Scan for the cell matching the given text and deliver its [x, y] coordinate at center. 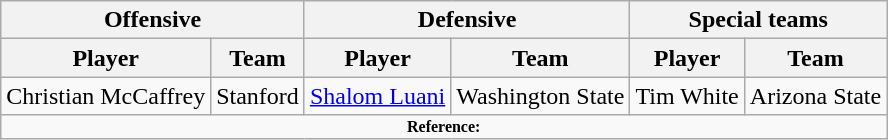
Stanford [258, 96]
Arizona State [815, 96]
Shalom Luani [377, 96]
Washington State [540, 96]
Special teams [758, 20]
Christian McCaffrey [106, 96]
Reference: [444, 127]
Tim White [687, 96]
Defensive [467, 20]
Offensive [153, 20]
